Provide the (X, Y) coordinate of the cell's center where the given text is located.  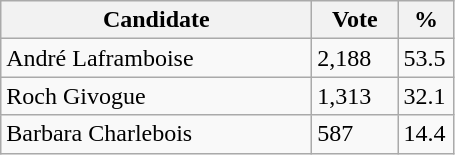
Vote (355, 20)
14.4 (426, 134)
587 (355, 134)
Roch Givogue (156, 96)
53.5 (426, 58)
32.1 (426, 96)
2,188 (355, 58)
% (426, 20)
Barbara Charlebois (156, 134)
André Laframboise (156, 58)
1,313 (355, 96)
Candidate (156, 20)
